Capture the cell that displays the provided text and extract its [X, Y] central coordinate. 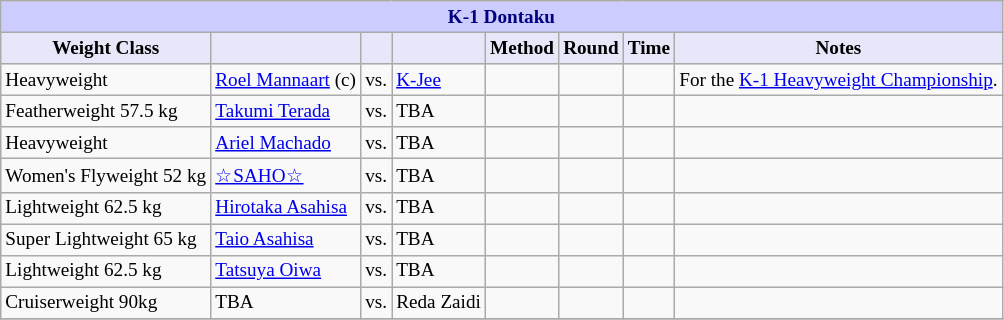
Takumi Terada [286, 111]
Reda Zaidi [439, 303]
Notes [838, 48]
Taio Asahisa [286, 240]
Featherweight 57.5 kg [106, 111]
K-1 Dontaku [502, 17]
Women's Flyweight 52 kg [106, 176]
☆SAHO☆ [286, 176]
Ariel Machado [286, 143]
Weight Class [106, 48]
Roel Mannaart (c) [286, 80]
Super Lightweight 65 kg [106, 240]
For the K-1 Heavyweight Championship. [838, 80]
K-Jee [439, 80]
Round [592, 48]
Hirotaka Asahisa [286, 208]
Time [648, 48]
Tatsuya Oiwa [286, 271]
Cruiserweight 90kg [106, 303]
Method [522, 48]
